Detect which cell encompasses the target text, then output its [x, y] center coordinate. 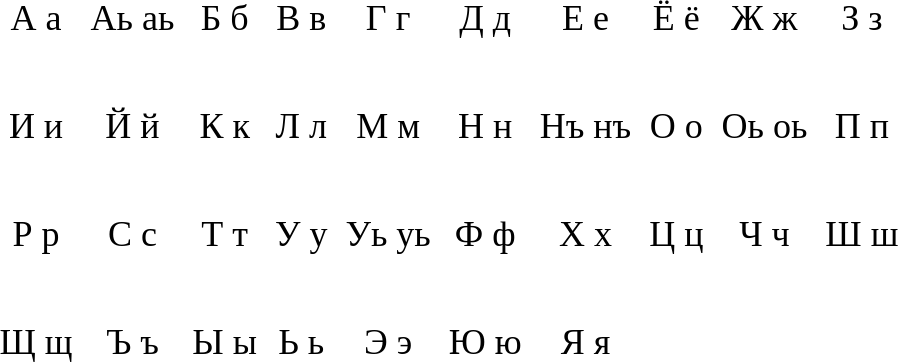
О о [676, 126]
Х х [585, 234]
С с [132, 234]
М м [388, 126]
Ф ф [485, 234]
Оь оь [764, 126]
Ц ц [676, 234]
Л л [301, 126]
Уь уь [388, 234]
Т т [225, 234]
Нъ нъ [585, 126]
К к [225, 126]
У у [301, 234]
Н н [485, 126]
Й й [132, 126]
Ч ч [764, 234]
